Return the [X, Y] coordinate for the center point of the cell that contains the specified text.  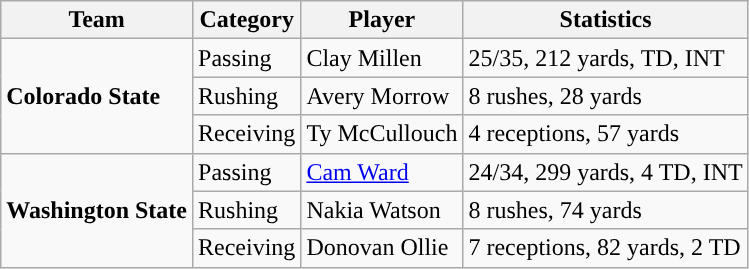
7 receptions, 82 yards, 2 TD [606, 248]
Donovan Ollie [382, 248]
25/35, 212 yards, TD, INT [606, 58]
Colorado State [97, 96]
Ty McCullouch [382, 134]
Nakia Watson [382, 210]
Team [97, 20]
8 rushes, 74 yards [606, 210]
24/34, 299 yards, 4 TD, INT [606, 172]
Washington State [97, 210]
Clay Millen [382, 58]
Cam Ward [382, 172]
Player [382, 20]
Category [247, 20]
Statistics [606, 20]
Avery Morrow [382, 96]
8 rushes, 28 yards [606, 96]
4 receptions, 57 yards [606, 134]
